Capture the cell that displays the provided text and extract its [x, y] central coordinate. 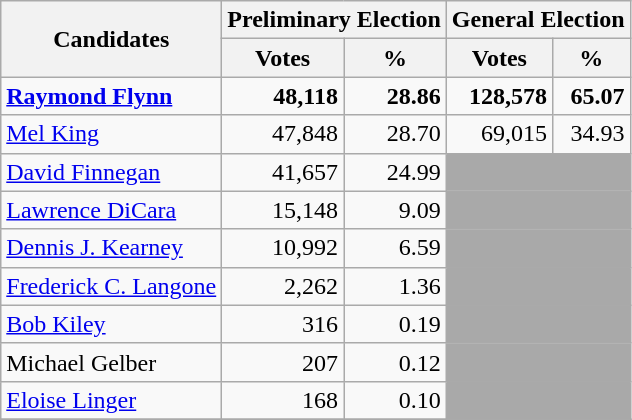
207 [283, 362]
David Finnegan [112, 172]
316 [283, 324]
24.99 [396, 172]
9.09 [396, 210]
Lawrence DiCara [112, 210]
General Election [538, 20]
Michael Gelber [112, 362]
2,262 [283, 286]
28.86 [396, 96]
65.07 [591, 96]
Raymond Flynn [112, 96]
0.19 [396, 324]
0.12 [396, 362]
10,992 [283, 248]
28.70 [396, 134]
47,848 [283, 134]
34.93 [591, 134]
Preliminary Election [334, 20]
6.59 [396, 248]
Candidates [112, 39]
Frederick C. Langone [112, 286]
48,118 [283, 96]
1.36 [396, 286]
69,015 [499, 134]
Eloise Linger [112, 400]
41,657 [283, 172]
Bob Kiley [112, 324]
168 [283, 400]
0.10 [396, 400]
Dennis J. Kearney [112, 248]
15,148 [283, 210]
Mel King [112, 134]
128,578 [499, 96]
